Pinpoint the cell where the given text exists, returning its (X, Y) midpoint coordinate. 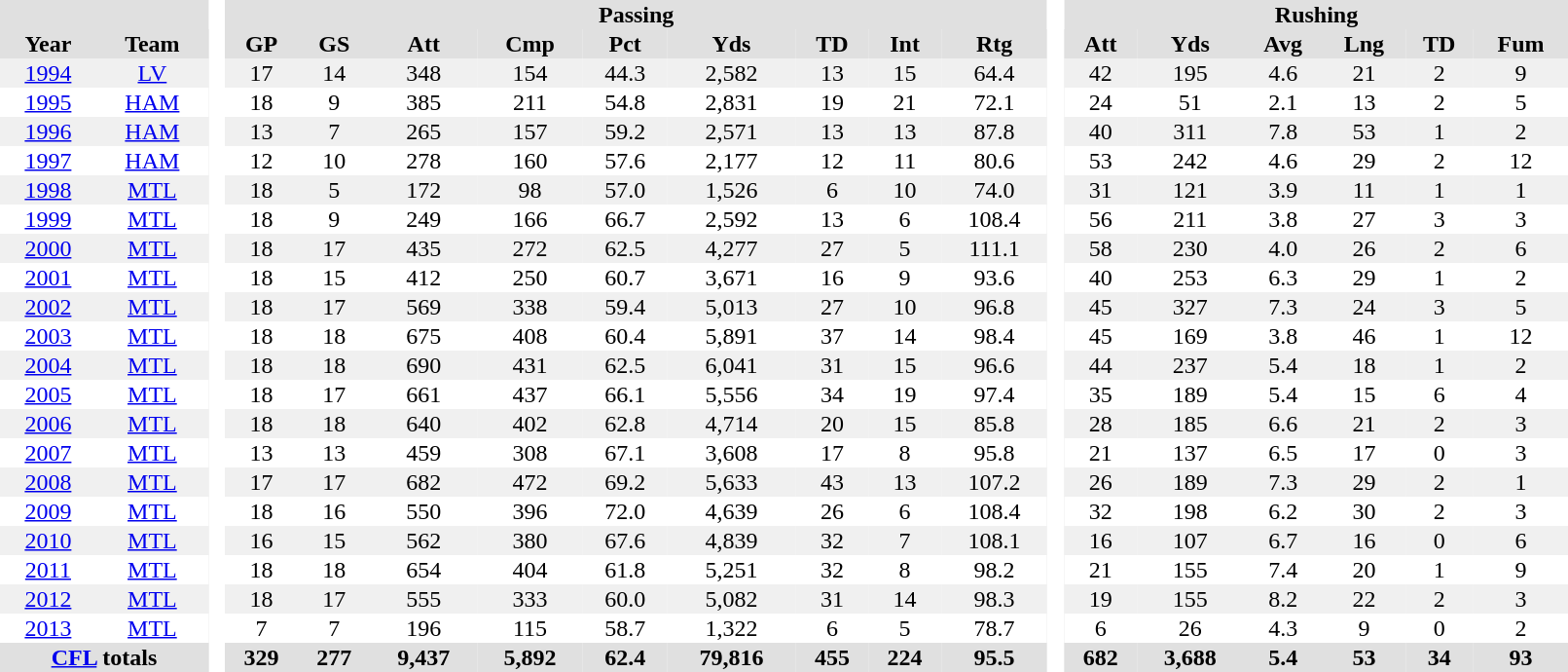
98 (529, 190)
87.8 (995, 131)
111.1 (995, 248)
28 (1100, 424)
277 (335, 657)
95.5 (995, 657)
58 (1100, 248)
6.3 (1283, 278)
329 (261, 657)
2,571 (731, 131)
78.7 (995, 628)
56 (1100, 219)
4,639 (731, 511)
Year (49, 44)
85.8 (995, 424)
67.1 (625, 453)
348 (424, 73)
59.4 (625, 307)
4,714 (731, 424)
166 (529, 219)
169 (1189, 336)
Rushing (1316, 15)
3,688 (1189, 657)
555 (424, 599)
224 (905, 657)
459 (424, 453)
412 (424, 278)
2,177 (731, 161)
4,277 (731, 248)
550 (424, 511)
2004 (49, 365)
Avg (1283, 44)
5,633 (731, 482)
250 (529, 278)
2001 (49, 278)
272 (529, 248)
327 (1189, 307)
60.0 (625, 599)
3.9 (1283, 190)
338 (529, 307)
5,892 (529, 657)
43 (833, 482)
8.2 (1283, 599)
6,041 (731, 365)
2013 (49, 628)
1997 (49, 161)
4.3 (1283, 628)
3,671 (731, 278)
7.8 (1283, 131)
59.2 (625, 131)
46 (1365, 336)
431 (529, 365)
2009 (49, 511)
333 (529, 599)
96.6 (995, 365)
6.7 (1283, 541)
1995 (49, 102)
2000 (49, 248)
385 (424, 102)
157 (529, 131)
2003 (49, 336)
2010 (49, 541)
2011 (49, 570)
98.2 (995, 570)
3,608 (731, 453)
Team (152, 44)
5,556 (731, 394)
93.6 (995, 278)
404 (529, 570)
230 (1189, 248)
237 (1189, 365)
80.6 (995, 161)
6.6 (1283, 424)
62.8 (625, 424)
107 (1189, 541)
CFL totals (104, 657)
108.1 (995, 541)
675 (424, 336)
4.0 (1283, 248)
253 (1189, 278)
6.2 (1283, 511)
57.0 (625, 190)
37 (833, 336)
62.4 (625, 657)
408 (529, 336)
380 (529, 541)
GS (335, 44)
1,526 (731, 190)
455 (833, 657)
2002 (49, 307)
60.7 (625, 278)
249 (424, 219)
160 (529, 161)
195 (1189, 73)
72.1 (995, 102)
1996 (49, 131)
1998 (49, 190)
562 (424, 541)
654 (424, 570)
22 (1365, 599)
121 (1189, 190)
107.2 (995, 482)
72.0 (625, 511)
Pct (625, 44)
Rtg (995, 44)
44.3 (625, 73)
35 (1100, 394)
LV (152, 73)
1,322 (731, 628)
115 (529, 628)
96.8 (995, 307)
2,831 (731, 102)
Int (905, 44)
2.1 (1283, 102)
79,816 (731, 657)
278 (424, 161)
9,437 (424, 657)
6.5 (1283, 453)
97.4 (995, 394)
308 (529, 453)
69.2 (625, 482)
2006 (49, 424)
640 (424, 424)
172 (424, 190)
185 (1189, 424)
66.7 (625, 219)
5,013 (731, 307)
7.4 (1283, 570)
690 (424, 365)
5,251 (731, 570)
472 (529, 482)
74.0 (995, 190)
1999 (49, 219)
57.6 (625, 161)
51 (1189, 102)
137 (1189, 453)
61.8 (625, 570)
437 (529, 394)
98.4 (995, 336)
2007 (49, 453)
396 (529, 511)
154 (529, 73)
66.1 (625, 394)
GP (261, 44)
2,582 (731, 73)
67.6 (625, 541)
2008 (49, 482)
44 (1100, 365)
Lng (1365, 44)
2005 (49, 394)
58.7 (625, 628)
196 (424, 628)
661 (424, 394)
311 (1189, 131)
1994 (49, 73)
242 (1189, 161)
265 (424, 131)
4,839 (731, 541)
95.8 (995, 453)
64.4 (995, 73)
2012 (49, 599)
198 (1189, 511)
402 (529, 424)
5,082 (731, 599)
42 (1100, 73)
60.4 (625, 336)
98.3 (995, 599)
Cmp (529, 44)
54.8 (625, 102)
569 (424, 307)
5,891 (731, 336)
435 (424, 248)
2,592 (731, 219)
30 (1365, 511)
Passing (637, 15)
